Extract the (X, Y) coordinate from the center of the cell holding the provided text.  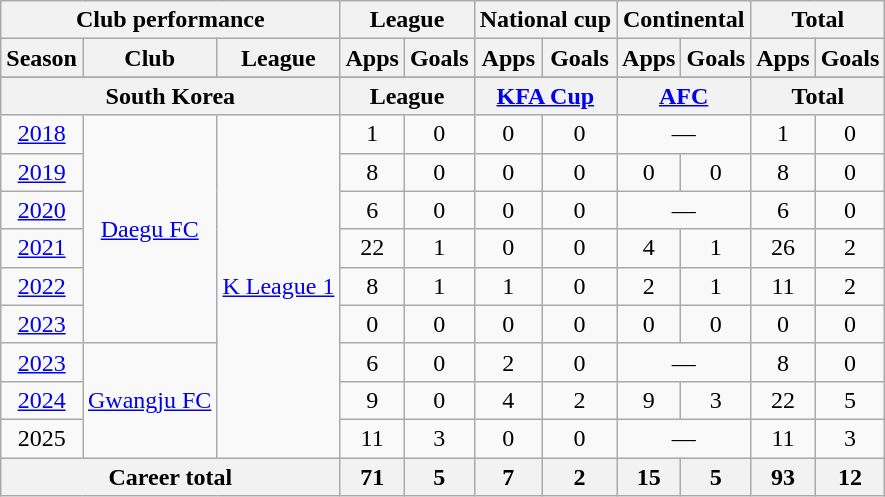
2025 (42, 438)
12 (850, 477)
2019 (42, 172)
2021 (42, 248)
K League 1 (278, 286)
15 (649, 477)
Continental (684, 20)
Club (149, 58)
Season (42, 58)
South Korea (170, 96)
2020 (42, 210)
KFA Cup (545, 96)
Daegu FC (149, 229)
2024 (42, 400)
2022 (42, 286)
7 (508, 477)
71 (372, 477)
Gwangju FC (149, 400)
National cup (545, 20)
Career total (170, 477)
Club performance (170, 20)
93 (783, 477)
26 (783, 248)
AFC (684, 96)
2018 (42, 134)
